Find where the given text appears and provide that cell's center as [x, y] coordinate. 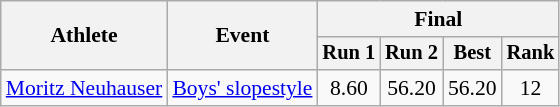
Run 2 [412, 54]
12 [531, 88]
Best [472, 54]
Rank [531, 54]
Moritz Neuhauser [84, 88]
Event [242, 36]
Run 1 [348, 54]
Final [438, 19]
Boys' slopestyle [242, 88]
Athlete [84, 36]
8.60 [348, 88]
